Detect which cell encompasses the target text, then output its [x, y] center coordinate. 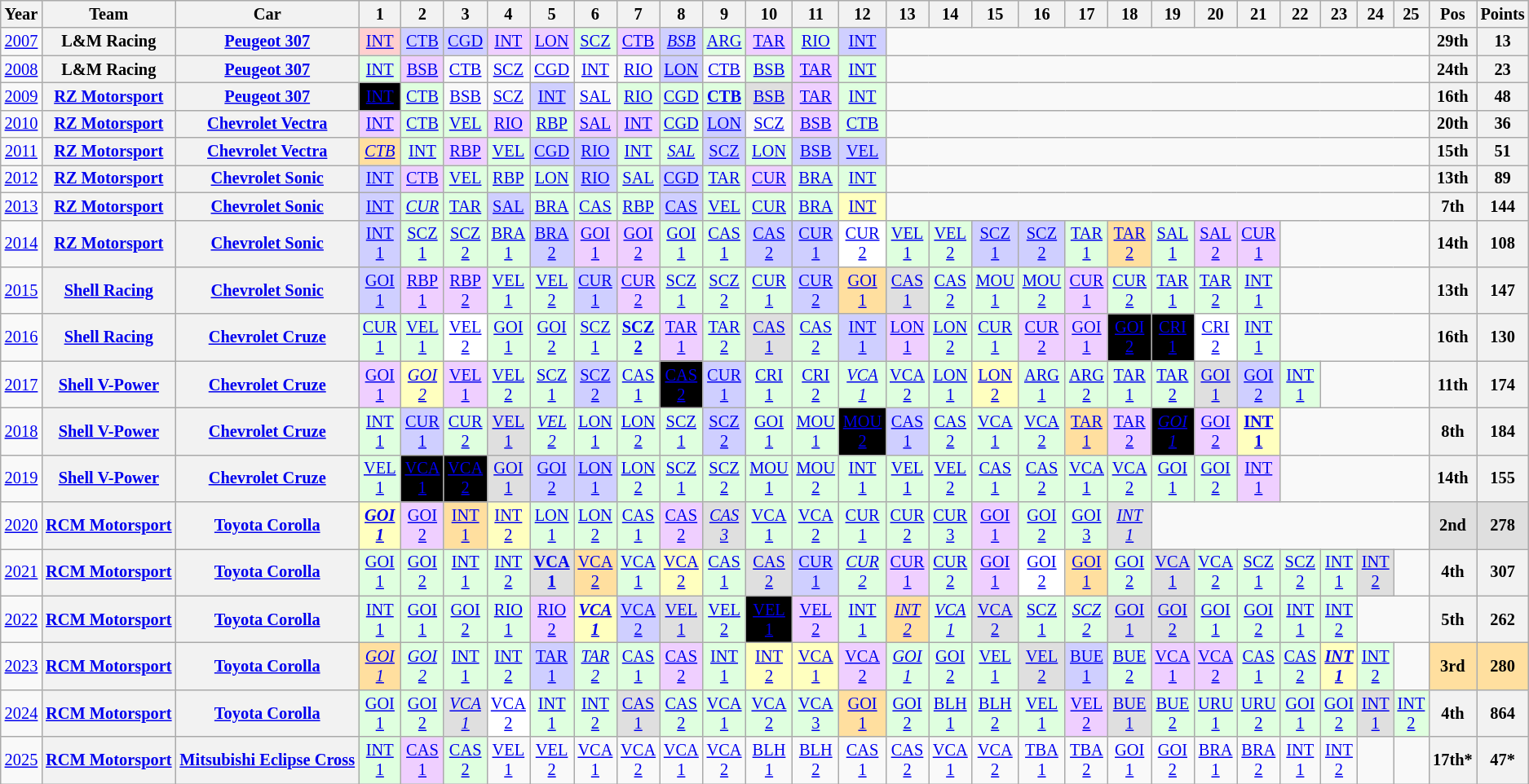
2022 [21, 619]
19 [1173, 14]
4 [509, 14]
8th [1452, 431]
11 [815, 14]
11th [1452, 385]
108 [1503, 244]
17th* [1452, 760]
3rd [1452, 666]
5th [1452, 619]
9 [724, 14]
24 [1376, 14]
Mitsubishi Eclipse Cross [267, 760]
51 [1503, 152]
2014 [21, 244]
8 [682, 14]
2010 [21, 124]
147 [1503, 290]
2009 [21, 96]
GOI3 [1086, 526]
2017 [21, 385]
36 [1503, 124]
RIO2 [552, 619]
15 [995, 14]
2013 [21, 206]
20 [1215, 14]
17 [1086, 14]
184 [1503, 431]
21 [1259, 14]
155 [1503, 478]
2023 [21, 666]
144 [1503, 206]
20th [1452, 124]
29th [1452, 42]
2015 [21, 290]
14 [951, 14]
7 [638, 14]
2 [422, 14]
1 [380, 14]
2016 [21, 337]
2011 [21, 152]
Team [108, 14]
2012 [21, 178]
12 [863, 14]
2020 [21, 526]
2007 [21, 42]
VCA3 [815, 713]
2nd [1452, 526]
2008 [21, 69]
URU1 [1215, 713]
278 [1503, 526]
130 [1503, 337]
3 [465, 14]
22 [1300, 14]
RIO1 [509, 619]
25 [1412, 14]
CAS3 [724, 526]
ARG2 [1086, 385]
Car [267, 14]
89 [1503, 178]
URU2 [1259, 713]
16 [1042, 14]
ARG1 [1042, 385]
2024 [21, 713]
10 [768, 14]
Year [21, 14]
6 [595, 14]
ARG [724, 42]
262 [1503, 619]
7th [1452, 206]
15th [1452, 152]
2019 [21, 478]
2021 [21, 572]
CUR3 [951, 526]
SAL1 [1173, 244]
Points [1503, 14]
RBP2 [465, 290]
174 [1503, 385]
48 [1503, 96]
Pos [1452, 14]
18 [1130, 14]
RBP1 [422, 290]
TBA1 [1042, 760]
SAL2 [1215, 244]
864 [1503, 713]
280 [1503, 666]
5 [552, 14]
307 [1503, 572]
2025 [21, 760]
47* [1503, 760]
2018 [21, 431]
24th [1452, 69]
TBA2 [1086, 760]
